Determine the (X, Y) coordinate at the center of the cell enclosing the given text.  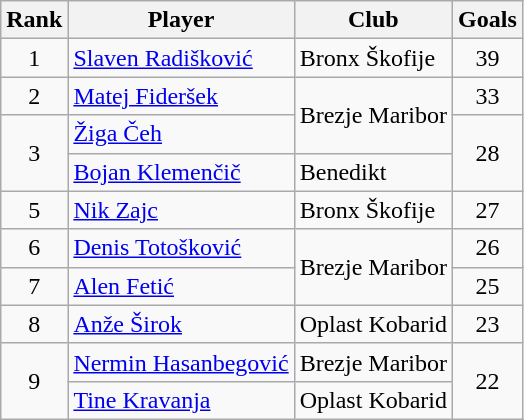
Slaven Radišković (181, 58)
39 (488, 58)
Anže Širok (181, 324)
9 (34, 381)
Club (373, 20)
23 (488, 324)
Player (181, 20)
3 (34, 153)
Nermin Hasanbegović (181, 362)
26 (488, 248)
28 (488, 153)
Bojan Klemenčič (181, 172)
1 (34, 58)
22 (488, 381)
25 (488, 286)
Nik Zajc (181, 210)
2 (34, 96)
27 (488, 210)
Tine Kravanja (181, 400)
6 (34, 248)
Rank (34, 20)
Benedikt (373, 172)
33 (488, 96)
8 (34, 324)
Denis Totošković (181, 248)
7 (34, 286)
Goals (488, 20)
Matej Fideršek (181, 96)
Alen Fetić (181, 286)
Žiga Čeh (181, 134)
5 (34, 210)
